Scan for the cell matching the given text and deliver its (x, y) coordinate at center. 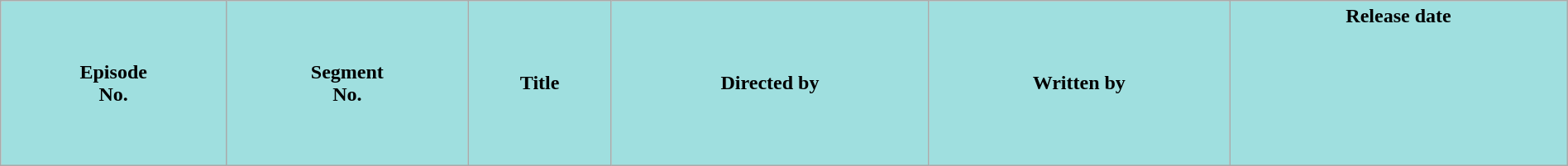
SegmentNo. (347, 83)
Directed by (770, 83)
Written by (1079, 83)
Title (539, 83)
EpisodeNo. (114, 83)
Release date (1399, 83)
